Pinpoint the cell where the given text exists, returning its [X, Y] midpoint coordinate. 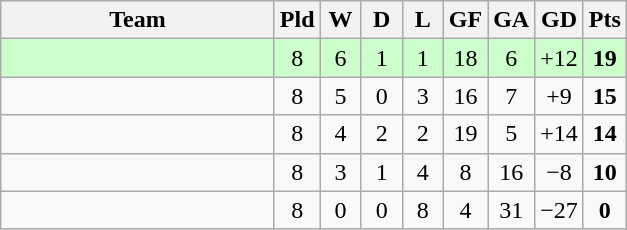
W [340, 20]
GD [560, 20]
GA [512, 20]
18 [465, 58]
−27 [560, 210]
15 [604, 96]
+12 [560, 58]
GF [465, 20]
D [382, 20]
31 [512, 210]
+14 [560, 134]
14 [604, 134]
7 [512, 96]
10 [604, 172]
Team [138, 20]
+9 [560, 96]
Pts [604, 20]
L [422, 20]
Pld [297, 20]
−8 [560, 172]
